Pinpoint the cell where the given text exists, returning its [x, y] midpoint coordinate. 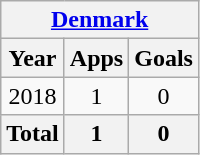
Apps [96, 58]
Goals [164, 58]
Year [33, 58]
Total [33, 134]
2018 [33, 96]
Denmark [100, 20]
